Scan for the cell matching the given text and deliver its [X, Y] coordinate at center. 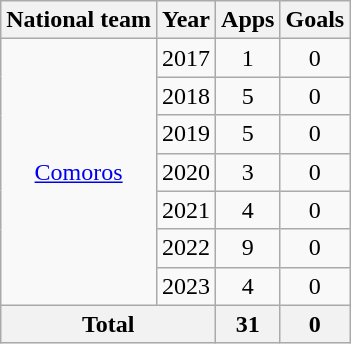
2020 [186, 172]
1 [248, 58]
3 [248, 172]
2023 [186, 286]
2017 [186, 58]
Total [108, 324]
Apps [248, 20]
2021 [186, 210]
31 [248, 324]
2018 [186, 96]
2019 [186, 134]
9 [248, 248]
Comoros [79, 172]
National team [79, 20]
Year [186, 20]
2022 [186, 248]
Goals [315, 20]
